Scan for the cell matching the given text and deliver its (x, y) coordinate at center. 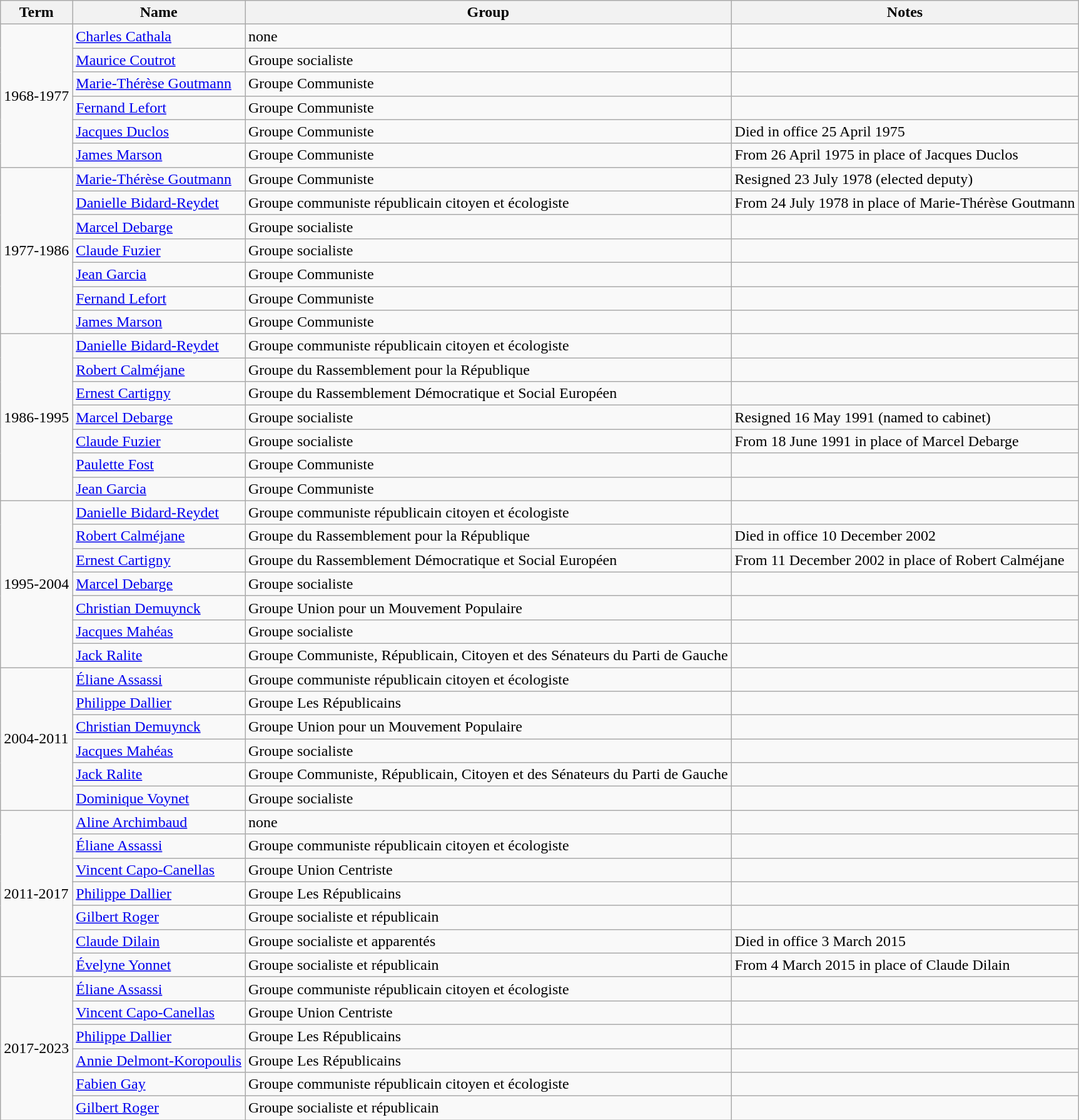
Name (159, 13)
Died in office 3 March 2015 (904, 941)
1977-1986 (36, 250)
Died in office 25 April 1975 (904, 131)
Maurice Coutrot (159, 60)
Group (489, 13)
2011-2017 (36, 893)
Dominique Voynet (159, 798)
From 26 April 1975 in place of Jacques Duclos (904, 155)
2004-2011 (36, 738)
Groupe socialiste et apparentés (489, 941)
Died in office 10 December 2002 (904, 536)
From 24 July 1978 in place of Marie-Thérèse Goutmann (904, 203)
From 18 June 1991 in place of Marcel Debarge (904, 441)
1968-1977 (36, 96)
Paulette Fost (159, 465)
1986-1995 (36, 417)
Évelyne Yonnet (159, 965)
1995-2004 (36, 584)
Resigned 23 July 1978 (elected deputy) (904, 179)
Resigned 16 May 1991 (named to cabinet) (904, 417)
2017-2023 (36, 1048)
From 11 December 2002 in place of Robert Calméjane (904, 560)
Charles Cathala (159, 36)
Annie Delmont-Koropoulis (159, 1061)
Claude Dilain (159, 941)
Aline Archimbaud (159, 822)
From 4 March 2015 in place of Claude Dilain (904, 965)
Jacques Duclos (159, 131)
Fabien Gay (159, 1084)
Notes (904, 13)
Term (36, 13)
